Pinpoint the cell where the given text exists, returning its (X, Y) midpoint coordinate. 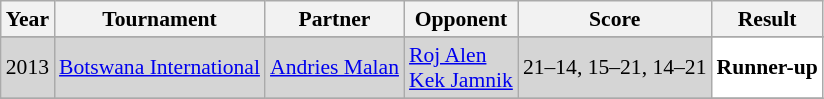
Runner-up (766, 68)
Opponent (461, 19)
Tournament (160, 19)
Result (766, 19)
Score (615, 19)
Botswana International (160, 68)
Year (28, 19)
Andries Malan (334, 68)
21–14, 15–21, 14–21 (615, 68)
Partner (334, 19)
2013 (28, 68)
Roj Alen Kek Jamnik (461, 68)
